Search for the cell housing the specified text and yield its [x, y] center coordinate. 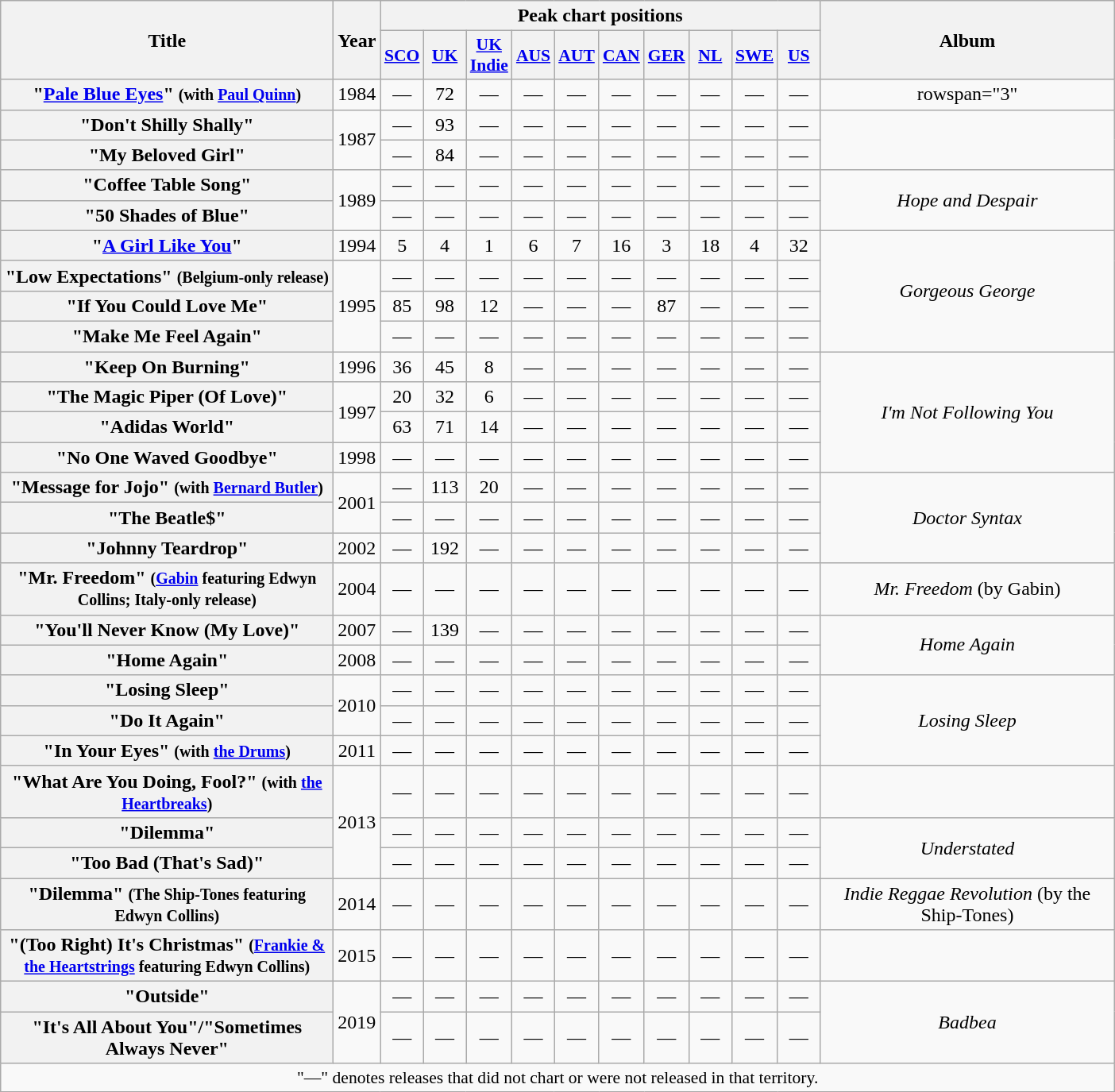
SWE [754, 56]
1 [489, 245]
"Coffee Table Song" [167, 185]
Understated [967, 847]
12 [489, 306]
"Make Me Feel Again" [167, 336]
2004 [357, 589]
14 [489, 427]
2010 [357, 705]
Badbea [967, 1023]
63 [402, 427]
"Outside" [167, 997]
2015 [357, 956]
16 [621, 245]
7 [577, 245]
36 [402, 366]
"Losing Sleep" [167, 690]
"A Girl Like You" [167, 245]
"In Your Eyes" (with the Drums) [167, 751]
"Dilemma" (The Ship-Tones featuring Edwyn Collins) [167, 904]
Losing Sleep [967, 720]
Hope and Despair [967, 200]
Gorgeous George [967, 291]
rowspan="3" [967, 95]
NL [710, 56]
"Pale Blue Eyes" (with Paul Quinn) [167, 95]
"Keep On Burning" [167, 366]
71 [445, 427]
1997 [357, 412]
45 [445, 366]
"If You Could Love Me" [167, 306]
1998 [357, 457]
Peak chart positions [600, 16]
"(Too Right) It's Christmas" (Frankie & the Heartstrings featuring Edwyn Collins) [167, 956]
"Mr. Freedom" (Gabin featuring Edwyn Collins; Italy-only release) [167, 589]
2019 [357, 1023]
Mr. Freedom (by Gabin) [967, 589]
"No One Waved Goodbye" [167, 457]
Doctor Syntax [967, 518]
"The Beatle$" [167, 518]
"You'll Never Know (My Love)" [167, 630]
2002 [357, 548]
2014 [357, 904]
"Dilemma" [167, 832]
1994 [357, 245]
98 [445, 306]
2013 [357, 821]
UK Indie [489, 56]
84 [445, 155]
"What Are You Doing, Fool?" (with the Heartbreaks) [167, 791]
UK [445, 56]
Year [357, 40]
Album [967, 40]
85 [402, 306]
Home Again [967, 645]
3 [667, 245]
"Low Expectations" (Belgium-only release) [167, 276]
2011 [357, 751]
113 [445, 488]
2008 [357, 660]
"—" denotes releases that did not chart or were not released in that territory. [557, 1078]
93 [445, 125]
1987 [357, 140]
AUS [534, 56]
"Do It Again" [167, 720]
GER [667, 56]
139 [445, 630]
"Too Bad (That's Sad)" [167, 862]
87 [667, 306]
"It's All About You"/"Sometimes Always Never" [167, 1037]
"Johnny Teardrop" [167, 548]
"My Beloved Girl" [167, 155]
I'm Not Following You [967, 411]
1989 [357, 200]
"Adidas World" [167, 427]
"Home Again" [167, 660]
2001 [357, 503]
192 [445, 548]
CAN [621, 56]
8 [489, 366]
2007 [357, 630]
1995 [357, 306]
5 [402, 245]
"The Magic Piper (Of Love)" [167, 397]
18 [710, 245]
"Don't Shilly Shally" [167, 125]
AUT [577, 56]
"Message for Jojo" (with Bernard Butler) [167, 488]
1996 [357, 366]
SCO [402, 56]
72 [445, 95]
1984 [357, 95]
"50 Shades of Blue" [167, 215]
Indie Reggae Revolution (by the Ship-Tones) [967, 904]
Title [167, 40]
US [799, 56]
